Capture the cell that displays the provided text and extract its (x, y) central coordinate. 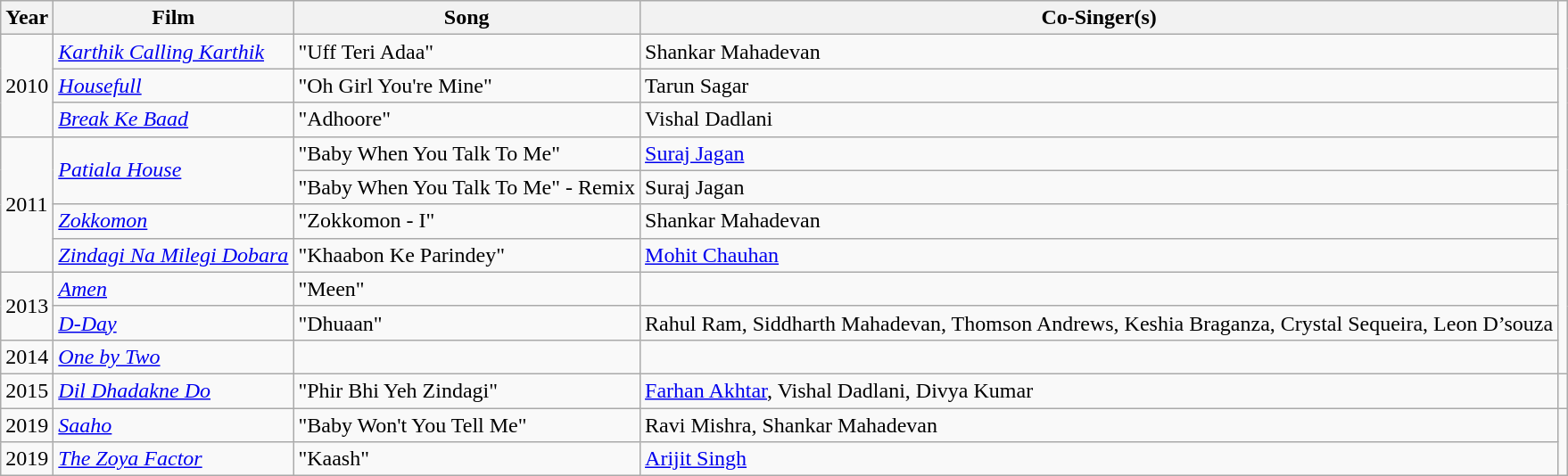
One by Two (173, 357)
Arijit Singh (1099, 459)
"Adhoore" (467, 119)
Rahul Ram, Siddharth Mahadevan, Thomson Andrews, Keshia Braganza, Crystal Sequeira, Leon D’souza (1099, 323)
"Meen" (467, 289)
D-Day (173, 323)
"Khaabon Ke Parindey" (467, 255)
"Zokkomon - I" (467, 221)
Year (27, 18)
2014 (27, 357)
"Kaash" (467, 459)
Ravi Mishra, Shankar Mahadevan (1099, 425)
"Baby When You Talk To Me" (467, 153)
The Zoya Factor (173, 459)
Amen (173, 289)
"Baby When You Talk To Me" - Remix (467, 187)
Farhan Akhtar, Vishal Dadlani, Divya Kumar (1099, 390)
Saaho (173, 425)
2013 (27, 306)
Vishal Dadlani (1099, 119)
"Phir Bhi Yeh Zindagi" (467, 390)
Dil Dhadakne Do (173, 390)
Zindagi Na Milegi Dobara (173, 255)
Tarun Sagar (1099, 86)
Film (173, 18)
"Oh Girl You're Mine" (467, 86)
"Baby Won't You Tell Me" (467, 425)
Mohit Chauhan (1099, 255)
2011 (27, 204)
Zokkomon (173, 221)
"Dhuaan" (467, 323)
2010 (27, 86)
Song (467, 18)
Housefull (173, 86)
Patiala House (173, 170)
Break Ke Baad (173, 119)
"Uff Teri Adaa" (467, 52)
Co-Singer(s) (1099, 18)
Karthik Calling Karthik (173, 52)
2015 (27, 390)
